For the text-containing cell, return its midpoint in [X, Y] coordinate format. 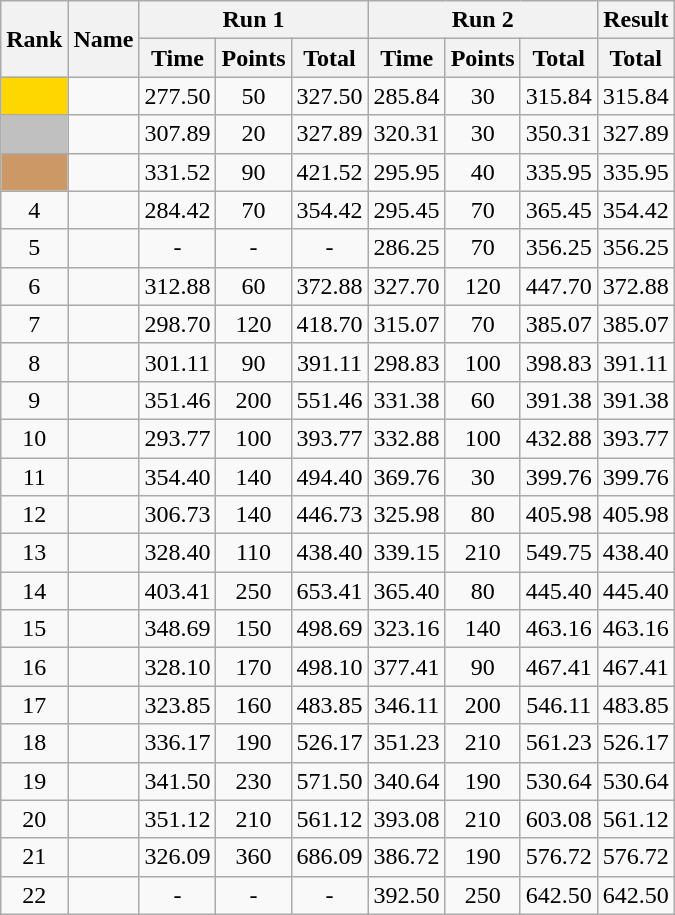
312.88 [178, 286]
369.76 [406, 477]
8 [34, 362]
Rank [34, 39]
295.45 [406, 210]
170 [254, 667]
Result [636, 20]
285.84 [406, 96]
351.12 [178, 819]
307.89 [178, 134]
12 [34, 515]
15 [34, 629]
393.08 [406, 819]
286.25 [406, 248]
365.45 [558, 210]
365.40 [406, 591]
7 [34, 324]
653.41 [330, 591]
327.70 [406, 286]
498.10 [330, 667]
328.40 [178, 553]
398.83 [558, 362]
354.40 [178, 477]
386.72 [406, 857]
295.95 [406, 172]
351.23 [406, 743]
332.88 [406, 438]
561.23 [558, 743]
19 [34, 781]
603.08 [558, 819]
277.50 [178, 96]
351.46 [178, 400]
331.52 [178, 172]
418.70 [330, 324]
348.69 [178, 629]
50 [254, 96]
21 [34, 857]
498.69 [330, 629]
340.64 [406, 781]
551.46 [330, 400]
546.11 [558, 705]
5 [34, 248]
Name [104, 39]
494.40 [330, 477]
323.85 [178, 705]
346.11 [406, 705]
446.73 [330, 515]
301.11 [178, 362]
571.50 [330, 781]
22 [34, 895]
323.16 [406, 629]
284.42 [178, 210]
306.73 [178, 515]
327.50 [330, 96]
336.17 [178, 743]
14 [34, 591]
293.77 [178, 438]
686.09 [330, 857]
432.88 [558, 438]
4 [34, 210]
10 [34, 438]
331.38 [406, 400]
447.70 [558, 286]
392.50 [406, 895]
328.10 [178, 667]
325.98 [406, 515]
315.07 [406, 324]
320.31 [406, 134]
160 [254, 705]
Run 1 [254, 20]
9 [34, 400]
339.15 [406, 553]
421.52 [330, 172]
298.70 [178, 324]
403.41 [178, 591]
Run 2 [482, 20]
341.50 [178, 781]
17 [34, 705]
150 [254, 629]
40 [482, 172]
326.09 [178, 857]
360 [254, 857]
13 [34, 553]
298.83 [406, 362]
11 [34, 477]
18 [34, 743]
350.31 [558, 134]
230 [254, 781]
549.75 [558, 553]
6 [34, 286]
16 [34, 667]
110 [254, 553]
377.41 [406, 667]
